Return (X, Y) of the center of cell containing provided text 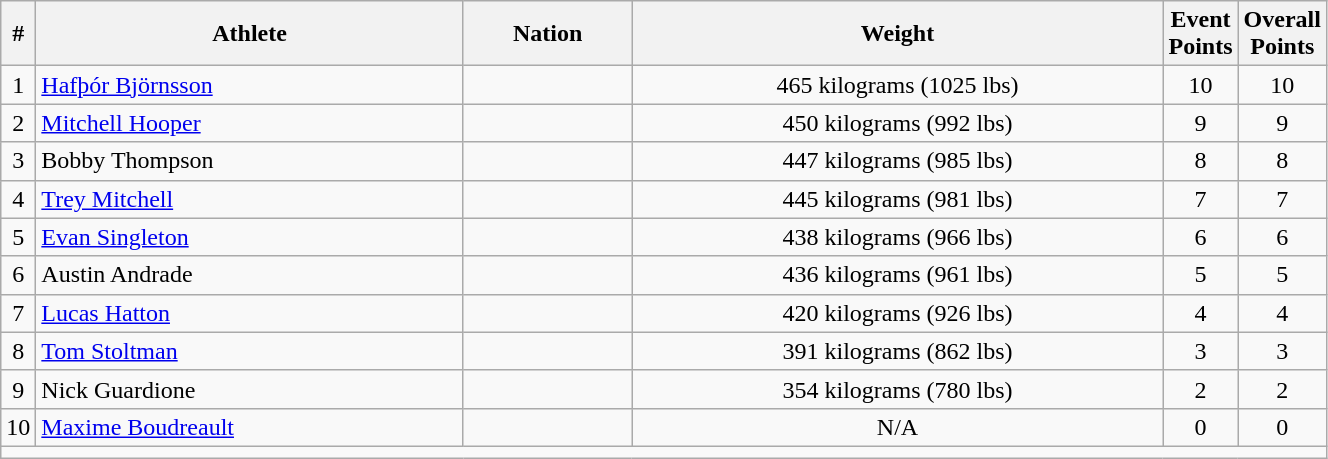
Hafþór Björnsson (250, 85)
Trey Mitchell (250, 199)
Overall Points (1282, 34)
1 (18, 85)
Bobby Thompson (250, 161)
450 kilograms (992 lbs) (898, 123)
445 kilograms (981 lbs) (898, 199)
420 kilograms (926 lbs) (898, 313)
447 kilograms (985 lbs) (898, 161)
Lucas Hatton (250, 313)
Austin Andrade (250, 275)
Weight (898, 34)
Mitchell Hooper (250, 123)
436 kilograms (961 lbs) (898, 275)
N/A (898, 427)
Tom Stoltman (250, 351)
# (18, 34)
Maxime Boudreault (250, 427)
391 kilograms (862 lbs) (898, 351)
Athlete (250, 34)
Nick Guardione (250, 389)
438 kilograms (966 lbs) (898, 237)
Nation (548, 34)
354 kilograms (780 lbs) (898, 389)
Evan Singleton (250, 237)
Event Points (1200, 34)
465 kilograms (1025 lbs) (898, 85)
